Identify which cell holds the provided text, then report its (x, y) central coordinate. 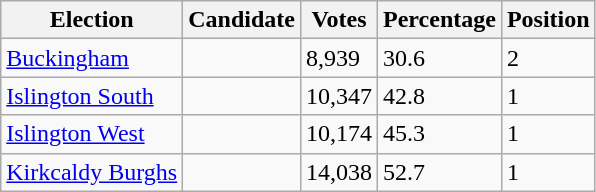
Candidate (242, 20)
Votes (338, 20)
Election (92, 20)
Buckingham (92, 58)
8,939 (338, 58)
42.8 (440, 96)
Position (548, 20)
Percentage (440, 20)
Islington West (92, 134)
Kirkcaldy Burghs (92, 172)
14,038 (338, 172)
2 (548, 58)
52.7 (440, 172)
45.3 (440, 134)
10,174 (338, 134)
10,347 (338, 96)
30.6 (440, 58)
Islington South (92, 96)
